From the cell containing the given text, extract its center point as (X, Y) coordinate. 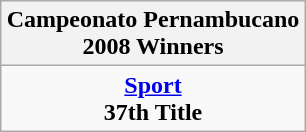
Campeonato Pernambucano2008 Winners (153, 34)
Sport37th Title (153, 98)
